From the cell containing the given text, extract its center point as [x, y] coordinate. 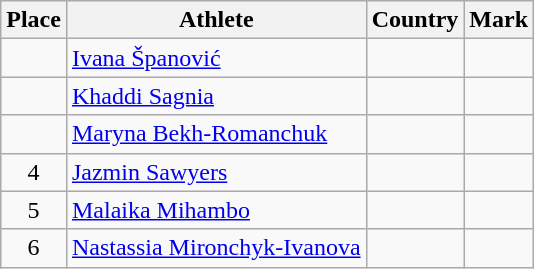
Mark [499, 20]
Khaddi Sagnia [216, 96]
Ivana Španović [216, 58]
Place [34, 20]
5 [34, 210]
Malaika Mihambo [216, 210]
4 [34, 172]
6 [34, 248]
Maryna Bekh-Romanchuk [216, 134]
Nastassia Mironchyk-Ivanova [216, 248]
Jazmin Sawyers [216, 172]
Athlete [216, 20]
Country [415, 20]
